Output the [X, Y] coordinate of the center of the cell containing the given text.  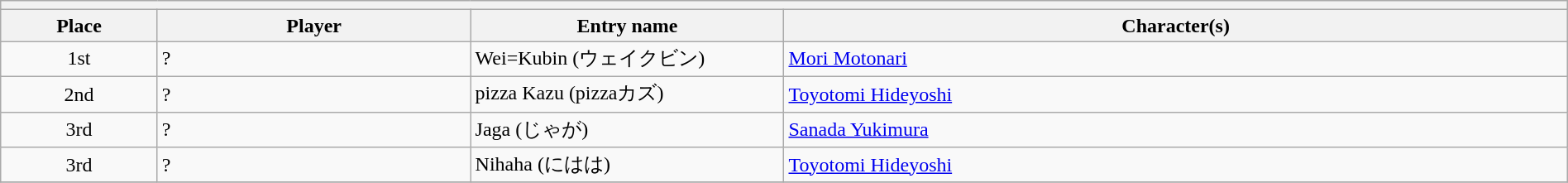
2nd [79, 94]
Nihaha (にはは) [627, 166]
Place [79, 26]
1st [79, 60]
pizza Kazu (pizzaカズ) [627, 94]
Player [314, 26]
Entry name [627, 26]
Mori Motonari [1176, 60]
Wei=Kubin (ウェイクビン) [627, 60]
Character(s) [1176, 26]
Sanada Yukimura [1176, 129]
Jaga (じゃが) [627, 129]
